Return the (X, Y) coordinate for the center point of the cell that contains the specified text.  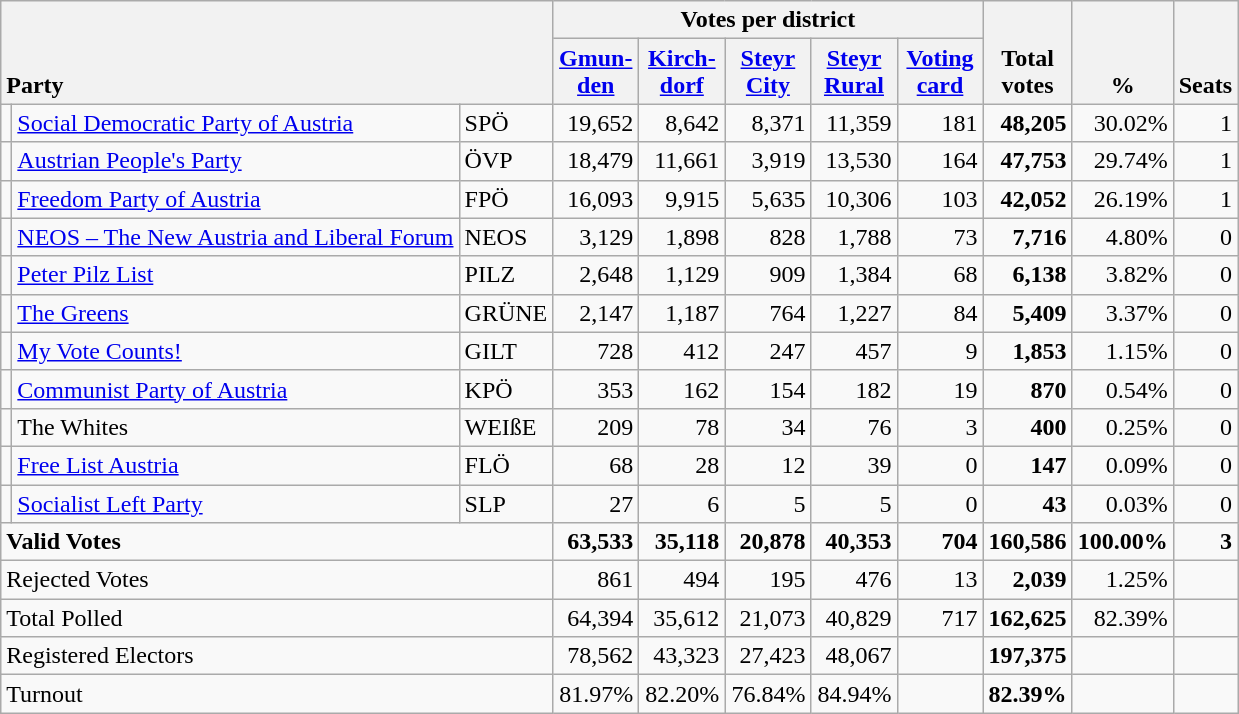
12 (768, 465)
82.20% (682, 694)
11,661 (682, 161)
182 (854, 389)
Totalvotes (1028, 52)
6 (682, 503)
494 (682, 580)
81.97% (596, 694)
34 (768, 427)
Freedom Party of Austria (236, 199)
SteyrCity (768, 72)
0.54% (1122, 389)
NEOS – The New Austria and Liberal Forum (236, 237)
2,147 (596, 313)
8,642 (682, 123)
FLÖ (506, 465)
28 (682, 465)
40,829 (854, 618)
3,129 (596, 237)
Seats (1205, 52)
2,039 (1028, 580)
870 (1028, 389)
9,915 (682, 199)
7,716 (1028, 237)
400 (1028, 427)
21,073 (768, 618)
209 (596, 427)
1,187 (682, 313)
78,562 (596, 656)
30.02% (1122, 123)
10,306 (854, 199)
35,118 (682, 542)
43 (1028, 503)
5,409 (1028, 313)
20,878 (768, 542)
Free List Austria (236, 465)
76.84% (768, 694)
0.03% (1122, 503)
147 (1028, 465)
Turnout (277, 694)
29.74% (1122, 161)
40,353 (854, 542)
Registered Electors (277, 656)
GILT (506, 351)
63,533 (596, 542)
35,612 (682, 618)
WEIßE (506, 427)
The Greens (236, 313)
247 (768, 351)
9 (940, 351)
47,753 (1028, 161)
1,898 (682, 237)
1,788 (854, 237)
Kirch-dorf (682, 72)
861 (596, 580)
Total Polled (277, 618)
3.37% (1122, 313)
Party (277, 52)
48,067 (854, 656)
717 (940, 618)
76 (854, 427)
73 (940, 237)
162 (682, 389)
3,919 (768, 161)
828 (768, 237)
909 (768, 275)
8,371 (768, 123)
1,227 (854, 313)
Peter Pilz List (236, 275)
195 (768, 580)
412 (682, 351)
3.82% (1122, 275)
Votingcard (940, 72)
Austrian People's Party (236, 161)
103 (940, 199)
1,129 (682, 275)
5,635 (768, 199)
164 (940, 161)
16,093 (596, 199)
84.94% (854, 694)
0.25% (1122, 427)
84 (940, 313)
154 (768, 389)
ÖVP (506, 161)
13,530 (854, 161)
18,479 (596, 161)
728 (596, 351)
764 (768, 313)
2,648 (596, 275)
FPÖ (506, 199)
Valid Votes (277, 542)
197,375 (1028, 656)
SteyrRural (854, 72)
27,423 (768, 656)
160,586 (1028, 542)
162,625 (1028, 618)
26.19% (1122, 199)
42,052 (1028, 199)
% (1122, 52)
704 (940, 542)
19 (940, 389)
48,205 (1028, 123)
Rejected Votes (277, 580)
1.25% (1122, 580)
4.80% (1122, 237)
6,138 (1028, 275)
1,853 (1028, 351)
43,323 (682, 656)
Socialist Left Party (236, 503)
KPÖ (506, 389)
NEOS (506, 237)
1.15% (1122, 351)
457 (854, 351)
Social Democratic Party of Austria (236, 123)
19,652 (596, 123)
100.00% (1122, 542)
SPÖ (506, 123)
PILZ (506, 275)
181 (940, 123)
27 (596, 503)
1,384 (854, 275)
39 (854, 465)
78 (682, 427)
GRÜNE (506, 313)
0.09% (1122, 465)
11,359 (854, 123)
Communist Party of Austria (236, 389)
Gmun-den (596, 72)
SLP (506, 503)
353 (596, 389)
Votes per district (768, 20)
My Vote Counts! (236, 351)
476 (854, 580)
13 (940, 580)
64,394 (596, 618)
The Whites (236, 427)
